Return [X, Y] of the center of cell containing provided text 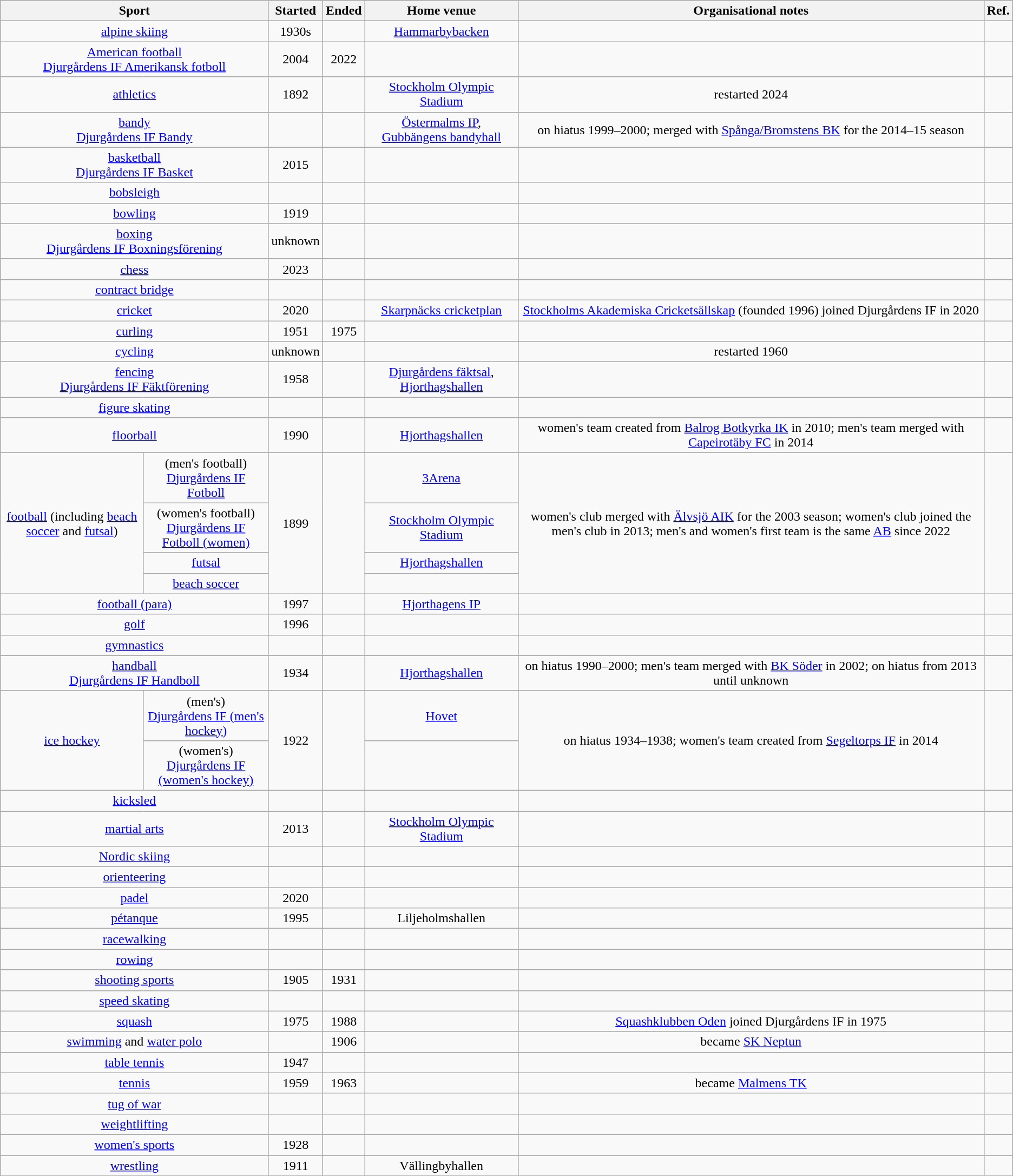
Vällingbyhallen [442, 1165]
Hjorthagens IP [442, 604]
alpine skiing [134, 31]
floorball [134, 435]
American footballDjurgårdens IF Amerikansk fotboll [134, 60]
2015 [295, 165]
1906 [344, 1042]
racewalking [134, 939]
1919 [295, 213]
1931 [344, 980]
boxingDjurgårdens IF Boxningsförening [134, 241]
(men's) Djurgårdens IF (men's hockey) [206, 715]
gymnastics [134, 645]
handballDjurgårdens IF Handboll [134, 673]
restarted 2024 [751, 94]
on hiatus 1999–2000; merged with Spånga/Bromstens BK for the 2014–15 season [751, 130]
athletics [134, 94]
Nordic skiing [134, 857]
Skarpnäcks cricketplan [442, 310]
figure skating [134, 408]
bobsleigh [134, 193]
futsal [206, 563]
contract bridge [134, 290]
orienteering [134, 877]
1930s [295, 31]
shooting sports [134, 980]
2013 [295, 828]
Ended [344, 11]
became Malmens TK [751, 1083]
Ref. [998, 11]
1911 [295, 1165]
1996 [295, 625]
bandyDjurgårdens IF Bandy [134, 130]
speed skating [134, 1001]
Liljeholmshallen [442, 918]
pétanque [134, 918]
squash [134, 1021]
restarted 1960 [751, 352]
1958 [295, 380]
Hovet [442, 715]
fencingDjurgårdens IF Fäktförening [134, 380]
Started [295, 11]
Squashklubben Oden joined Djurgårdens IF in 1975 [751, 1021]
on hiatus 1934–1938; women's team created from Segeltorps IF in 2014 [751, 740]
rowing [134, 960]
3Arena [442, 478]
1892 [295, 94]
kicksled [134, 800]
Stockholms Akademiska Cricketsällskap (founded 1996) joined Djurgårdens IF in 2020 [751, 310]
(women's football) Djurgårdens IF Fotboll (women) [206, 528]
on hiatus 1990–2000; men's team merged with BK Söder in 2002; on hiatus from 2013 until unknown [751, 673]
1995 [295, 918]
swimming and water polo [134, 1042]
basketballDjurgårdens IF Basket [134, 165]
Hammarbybacken [442, 31]
tennis [134, 1083]
martial arts [134, 828]
chess [134, 269]
(women's) Djurgårdens IF (women's hockey) [206, 765]
2004 [295, 60]
1963 [344, 1083]
women's team created from Balrog Botkyrka IK in 2010; men's team merged with Capeirotäby FC in 2014 [751, 435]
football (including beach soccer and futsal) [72, 523]
1922 [295, 740]
padel [134, 898]
2023 [295, 269]
became SK Neptun [751, 1042]
weightlifting [134, 1124]
Home venue [442, 11]
Östermalms IP, Gubbängens bandyhall [442, 130]
women's sports [134, 1145]
1988 [344, 1021]
beach soccer [206, 583]
1951 [295, 331]
tug of war [134, 1103]
cycling [134, 352]
football (para) [134, 604]
Sport [134, 11]
1997 [295, 604]
bowling [134, 213]
table tennis [134, 1062]
Djurgårdens fäktsal, Hjorthagshallen [442, 380]
1990 [295, 435]
ice hockey [72, 740]
1928 [295, 1145]
curling [134, 331]
Organisational notes [751, 11]
1947 [295, 1062]
1899 [295, 523]
1934 [295, 673]
1905 [295, 980]
1959 [295, 1083]
golf [134, 625]
wrestling [134, 1165]
2022 [344, 60]
cricket [134, 310]
(men's football) Djurgårdens IF Fotboll [206, 478]
